Determine the [X, Y] coordinate at the center of the cell enclosing the given text.  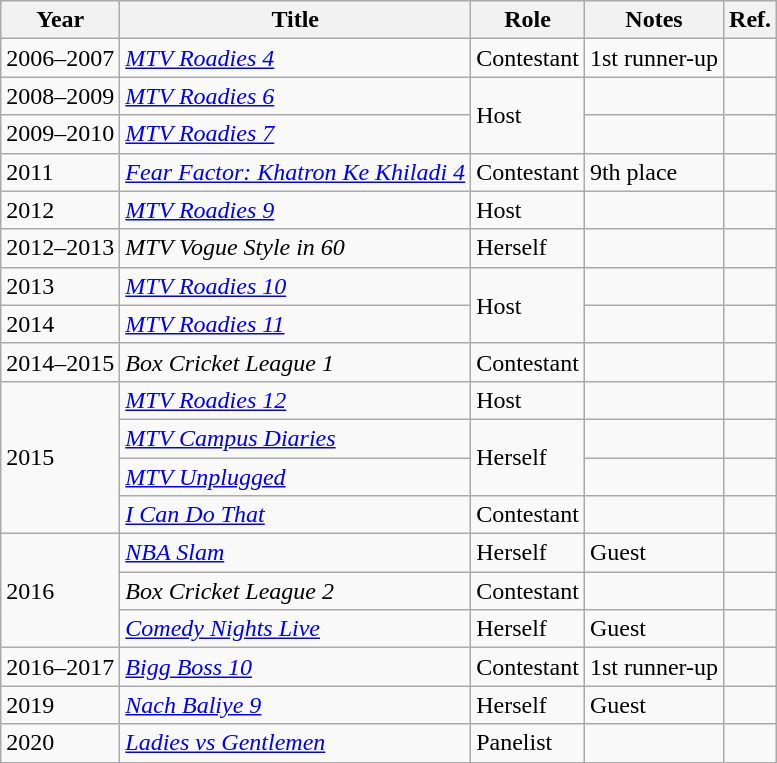
MTV Roadies 7 [296, 134]
2016–2017 [60, 667]
Bigg Boss 10 [296, 667]
2019 [60, 705]
2013 [60, 286]
9th place [654, 172]
2006–2007 [60, 58]
2016 [60, 591]
Comedy Nights Live [296, 629]
2011 [60, 172]
MTV Roadies 12 [296, 400]
2014–2015 [60, 362]
2015 [60, 457]
MTV Roadies 6 [296, 96]
MTV Unplugged [296, 477]
Fear Factor: Khatron Ke Khiladi 4 [296, 172]
2012–2013 [60, 248]
2020 [60, 743]
2009–2010 [60, 134]
Role [528, 20]
Title [296, 20]
I Can Do That [296, 515]
Box Cricket League 2 [296, 591]
Ladies vs Gentlemen [296, 743]
Year [60, 20]
MTV Campus Diaries [296, 438]
2012 [60, 210]
Notes [654, 20]
MTV Roadies 4 [296, 58]
MTV Roadies 10 [296, 286]
MTV Vogue Style in 60 [296, 248]
NBA Slam [296, 553]
Nach Baliye 9 [296, 705]
2014 [60, 324]
MTV Roadies 9 [296, 210]
Ref. [750, 20]
Box Cricket League 1 [296, 362]
MTV Roadies 11 [296, 324]
Panelist [528, 743]
2008–2009 [60, 96]
